Capture the cell that displays the provided text and extract its [X, Y] central coordinate. 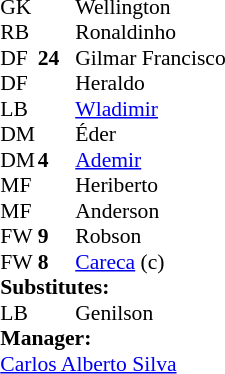
Ademir [150, 160]
Éder [150, 135]
Manager: [112, 339]
Ronaldinho [150, 33]
8 [57, 262]
9 [57, 237]
24 [57, 58]
Wladimir [150, 109]
Gilmar Francisco [150, 58]
Careca (c) [150, 262]
Anderson [150, 211]
RB [19, 33]
Heriberto [150, 185]
Substitutes: [112, 287]
Genilson [150, 313]
Heraldo [150, 83]
4 [57, 160]
Robson [150, 237]
